From the cell containing the given text, extract its center point as [x, y] coordinate. 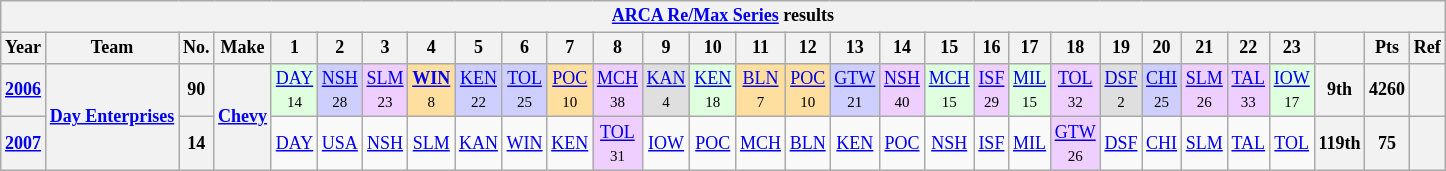
11 [761, 48]
NSH28 [340, 90]
MIL15 [1030, 90]
Make [243, 48]
ARCA Re/Max Series results [723, 16]
22 [1248, 48]
20 [1162, 48]
ISF [992, 144]
Team [112, 48]
2006 [24, 90]
MCH38 [618, 90]
USA [340, 144]
1 [294, 48]
DAY14 [294, 90]
GTW21 [855, 90]
5 [479, 48]
KAN4 [666, 90]
16 [992, 48]
3 [385, 48]
TOL [1292, 144]
NSH40 [902, 90]
DSF2 [1121, 90]
4 [432, 48]
4260 [1388, 90]
75 [1388, 144]
SLM26 [1204, 90]
Pts [1388, 48]
2 [340, 48]
BLN7 [761, 90]
19 [1121, 48]
CHI [1162, 144]
KAN [479, 144]
MIL [1030, 144]
13 [855, 48]
17 [1030, 48]
8 [618, 48]
CHI25 [1162, 90]
Year [24, 48]
Chevy [243, 116]
SLM23 [385, 90]
12 [808, 48]
WIN8 [432, 90]
21 [1204, 48]
GTW26 [1075, 144]
23 [1292, 48]
KEN18 [713, 90]
9 [666, 48]
119th [1340, 144]
2007 [24, 144]
TAL [1248, 144]
IOW [666, 144]
15 [949, 48]
KEN22 [479, 90]
TOL31 [618, 144]
10 [713, 48]
MCH15 [949, 90]
ISF29 [992, 90]
TOL32 [1075, 90]
Day Enterprises [112, 116]
90 [196, 90]
DAY [294, 144]
7 [570, 48]
6 [524, 48]
BLN [808, 144]
MCH [761, 144]
18 [1075, 48]
WIN [524, 144]
No. [196, 48]
9th [1340, 90]
IOW17 [1292, 90]
TOL25 [524, 90]
Ref [1427, 48]
DSF [1121, 144]
TAL33 [1248, 90]
